Determine the [X, Y] coordinate at the center of the cell enclosing the given text.  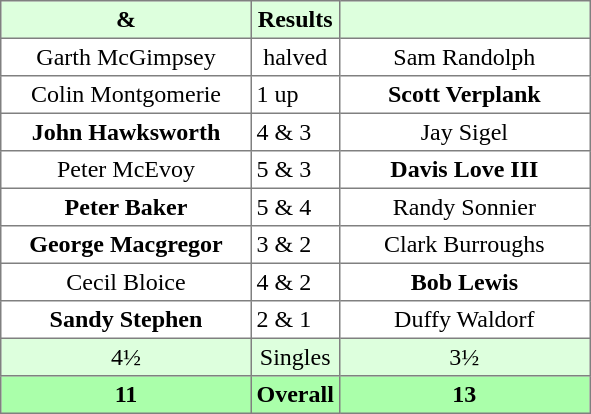
13 [464, 395]
1 up [295, 95]
11 [126, 395]
John Hawksworth [126, 132]
Singles [295, 357]
4 & 2 [295, 282]
3 & 2 [295, 245]
George Macgregor [126, 245]
Randy Sonnier [464, 207]
3½ [464, 357]
Scott Verplank [464, 95]
Davis Love III [464, 170]
Overall [295, 395]
2 & 1 [295, 320]
Colin Montgomerie [126, 95]
halved [295, 57]
Sandy Stephen [126, 320]
Garth McGimpsey [126, 57]
4 & 3 [295, 132]
4½ [126, 357]
Results [295, 20]
Bob Lewis [464, 282]
Jay Sigel [464, 132]
Clark Burroughs [464, 245]
Peter Baker [126, 207]
5 & 4 [295, 207]
5 & 3 [295, 170]
Peter McEvoy [126, 170]
& [126, 20]
Cecil Bloice [126, 282]
Sam Randolph [464, 57]
Duffy Waldorf [464, 320]
